From the cell containing the given text, extract its center point as [X, Y] coordinate. 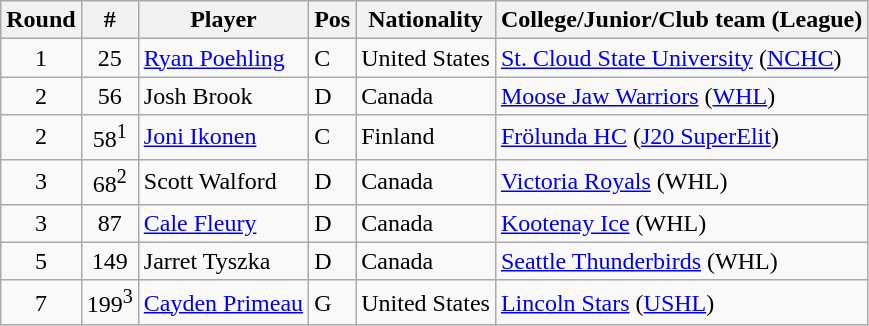
Victoria Royals (WHL) [681, 182]
Cayden Primeau [223, 302]
25 [110, 58]
Kootenay Ice (WHL) [681, 223]
G [332, 302]
Ryan Poehling [223, 58]
St. Cloud State University (NCHC) [681, 58]
Pos [332, 20]
Player [223, 20]
56 [110, 96]
College/Junior/Club team (League) [681, 20]
Jarret Tyszka [223, 261]
Moose Jaw Warriors (WHL) [681, 96]
Joni Ikonen [223, 138]
7 [41, 302]
Frölunda HC (J20 SuperElit) [681, 138]
Round [41, 20]
149 [110, 261]
87 [110, 223]
Josh Brook [223, 96]
581 [110, 138]
Scott Walford [223, 182]
5 [41, 261]
Cale Fleury [223, 223]
1993 [110, 302]
Seattle Thunderbirds (WHL) [681, 261]
1 [41, 58]
Nationality [426, 20]
682 [110, 182]
Finland [426, 138]
# [110, 20]
Lincoln Stars (USHL) [681, 302]
